From the cell containing the given text, extract its center point as [x, y] coordinate. 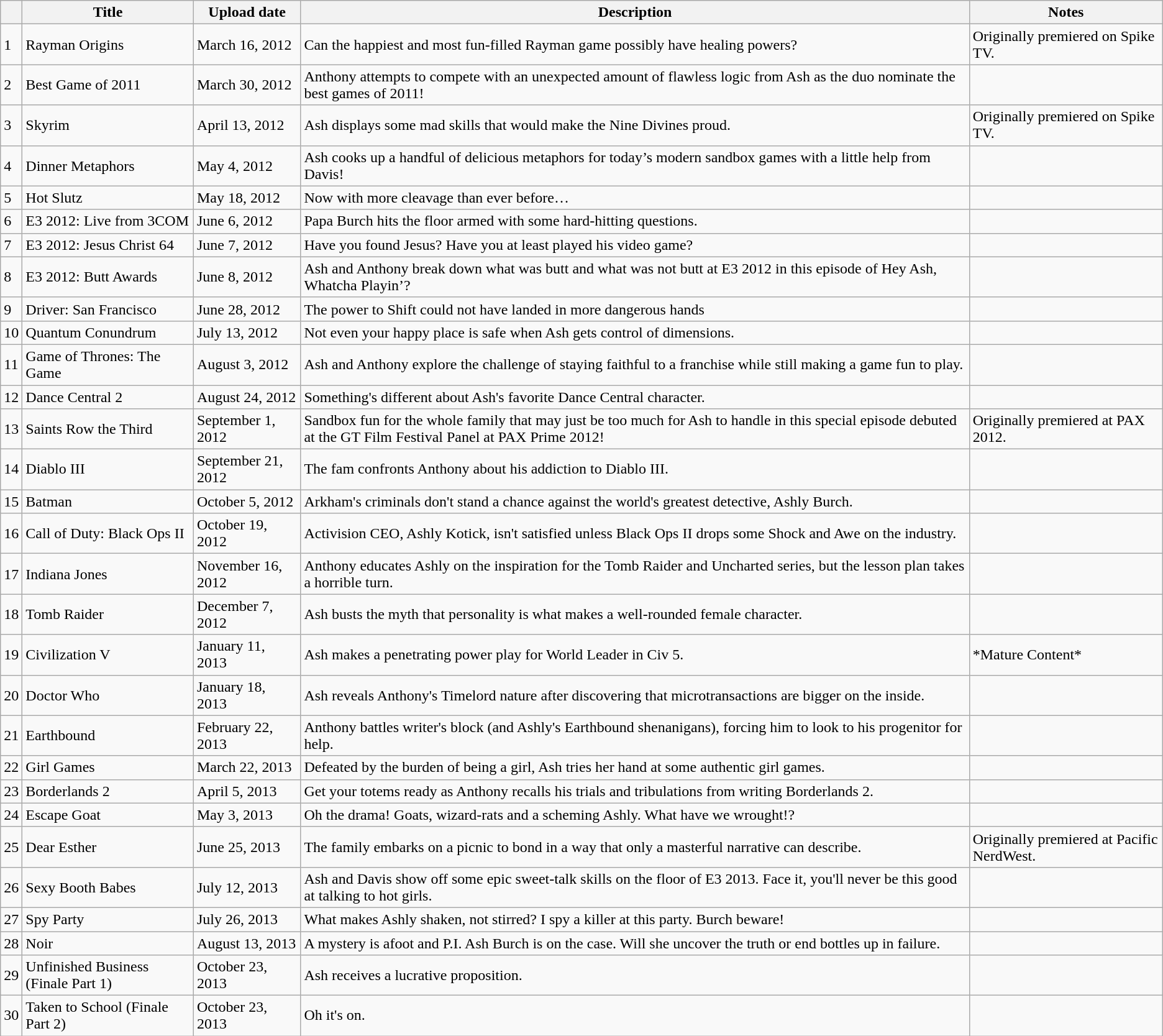
Quantum Conundrum [108, 332]
4 [11, 165]
Now with more cleavage than ever before… [635, 198]
19 [11, 655]
17 [11, 574]
February 22, 2013 [247, 736]
27 [11, 919]
March 30, 2012 [247, 85]
18 [11, 614]
Civilization V [108, 655]
Ash makes a penetrating power play for World Leader in Civ 5. [635, 655]
August 24, 2012 [247, 397]
21 [11, 736]
The fam confronts Anthony about his addiction to Diablo III. [635, 470]
Batman [108, 502]
2 [11, 85]
Activision CEO, Ashly Kotick, isn't satisfied unless Black Ops II drops some Shock and Awe on the industry. [635, 533]
16 [11, 533]
30 [11, 1015]
Escape Goat [108, 815]
15 [11, 502]
Something's different about Ash's favorite Dance Central character. [635, 397]
November 16, 2012 [247, 574]
Rayman Origins [108, 45]
Title [108, 12]
Hot Slutz [108, 198]
*Mature Content* [1066, 655]
Sexy Booth Babes [108, 887]
Dance Central 2 [108, 397]
Description [635, 12]
Dinner Metaphors [108, 165]
29 [11, 976]
Ash busts the myth that personality is what makes a well-rounded female character. [635, 614]
The family embarks on a picnic to bond in a way that only a masterful narrative can describe. [635, 846]
11 [11, 364]
14 [11, 470]
Ash and Anthony explore the challenge of staying faithful to a franchise while still making a game fun to play. [635, 364]
1 [11, 45]
Taken to School (Finale Part 2) [108, 1015]
June 28, 2012 [247, 309]
9 [11, 309]
Diablo III [108, 470]
Oh it's on. [635, 1015]
October 19, 2012 [247, 533]
Noir [108, 943]
13 [11, 429]
Ash cooks up a handful of delicious metaphors for today’s modern sandbox games with a little help from Davis! [635, 165]
24 [11, 815]
January 18, 2013 [247, 695]
Ash displays some mad skills that would make the Nine Divines proud. [635, 126]
12 [11, 397]
Dear Esther [108, 846]
8 [11, 277]
Defeated by the burden of being a girl, Ash tries her hand at some authentic girl games. [635, 768]
April 13, 2012 [247, 126]
June 7, 2012 [247, 245]
Ash and Anthony break down what was butt and what was not butt at E3 2012 in this episode of Hey Ash, Whatcha Playin’? [635, 277]
October 5, 2012 [247, 502]
Ash reveals Anthony's Timelord nature after discovering that microtransactions are bigger on the inside. [635, 695]
August 3, 2012 [247, 364]
August 13, 2013 [247, 943]
September 21, 2012 [247, 470]
E3 2012: Jesus Christ 64 [108, 245]
March 22, 2013 [247, 768]
July 12, 2013 [247, 887]
Girl Games [108, 768]
Upload date [247, 12]
Unfinished Business (Finale Part 1) [108, 976]
Game of Thrones: The Game [108, 364]
Borderlands 2 [108, 791]
Anthony battles writer's block (and Ashly's Earthbound shenanigans), forcing him to look to his progenitor for help. [635, 736]
Doctor Who [108, 695]
Earthbound [108, 736]
Originally premiered at PAX 2012. [1066, 429]
September 1, 2012 [247, 429]
April 5, 2013 [247, 791]
3 [11, 126]
20 [11, 695]
Ash receives a lucrative proposition. [635, 976]
Best Game of 2011 [108, 85]
26 [11, 887]
Can the happiest and most fun-filled Rayman game possibly have healing powers? [635, 45]
May 18, 2012 [247, 198]
July 13, 2012 [247, 332]
June 8, 2012 [247, 277]
June 25, 2013 [247, 846]
Notes [1066, 12]
May 3, 2013 [247, 815]
Anthony attempts to compete with an unexpected amount of flawless logic from Ash as the duo nominate the best games of 2011! [635, 85]
May 4, 2012 [247, 165]
Tomb Raider [108, 614]
Arkham's criminals don't stand a chance against the world's greatest detective, Ashly Burch. [635, 502]
January 11, 2013 [247, 655]
June 6, 2012 [247, 221]
28 [11, 943]
Skyrim [108, 126]
July 26, 2013 [247, 919]
25 [11, 846]
Papa Burch hits the floor armed with some hard-hitting questions. [635, 221]
E3 2012: Butt Awards [108, 277]
Spy Party [108, 919]
Originally premiered at Pacific NerdWest. [1066, 846]
23 [11, 791]
A mystery is afoot and P.I. Ash Burch is on the case. Will she uncover the truth or end bottles up in failure. [635, 943]
December 7, 2012 [247, 614]
E3 2012: Live from 3COM [108, 221]
Saints Row the Third [108, 429]
22 [11, 768]
7 [11, 245]
Indiana Jones [108, 574]
The power to Shift could not have landed in more dangerous hands [635, 309]
10 [11, 332]
5 [11, 198]
Not even your happy place is safe when Ash gets control of dimensions. [635, 332]
Call of Duty: Black Ops II [108, 533]
Ash and Davis show off some epic sweet-talk skills on the floor of E3 2013. Face it, you'll never be this good at talking to hot girls. [635, 887]
What makes Ashly shaken, not stirred? I spy a killer at this party. Burch beware! [635, 919]
Anthony educates Ashly on the inspiration for the Tomb Raider and Uncharted series, but the lesson plan takes a horrible turn. [635, 574]
Have you found Jesus? Have you at least played his video game? [635, 245]
Oh the drama! Goats, wizard-rats and a scheming Ashly. What have we wrought!? [635, 815]
March 16, 2012 [247, 45]
Driver: San Francisco [108, 309]
Get your totems ready as Anthony recalls his trials and tribulations from writing Borderlands 2. [635, 791]
6 [11, 221]
